Pinpoint the cell where the given text exists, returning its (x, y) midpoint coordinate. 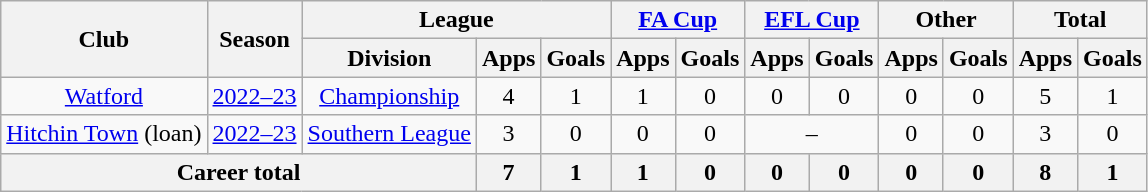
Season (254, 39)
Southern League (389, 134)
8 (1045, 172)
Watford (104, 96)
League (456, 20)
Championship (389, 96)
7 (508, 172)
Hitchin Town (loan) (104, 134)
– (812, 134)
Total (1080, 20)
4 (508, 96)
5 (1045, 96)
EFL Cup (812, 20)
Division (389, 58)
Club (104, 39)
Career total (239, 172)
Other (946, 20)
FA Cup (678, 20)
